Provide the [X, Y] coordinate of the cell's center where the given text is located.  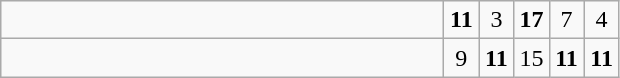
17 [532, 20]
7 [566, 20]
15 [532, 58]
3 [496, 20]
9 [462, 58]
4 [602, 20]
